For the text-containing cell, return its midpoint in [x, y] coordinate format. 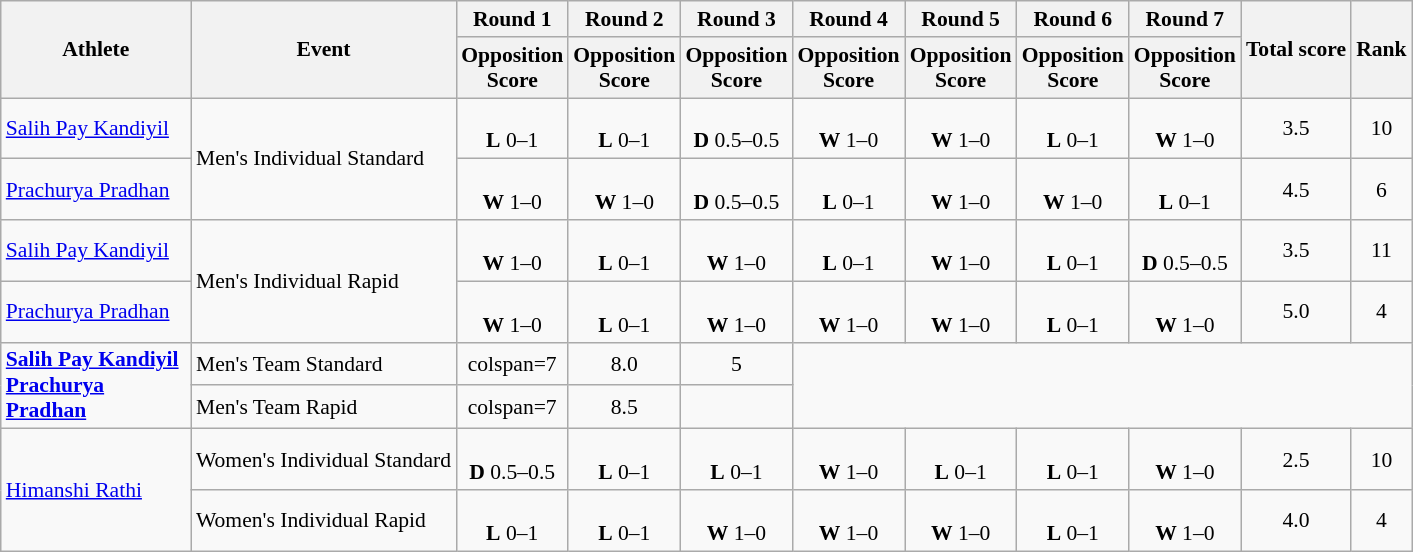
Himanshi Rathi [96, 490]
11 [1382, 250]
Round 6 [1073, 19]
Round 1 [512, 19]
6 [1382, 190]
Men's Team Rapid [324, 408]
Salih Pay KandiyilPrachurya Pradhan [96, 386]
8.5 [624, 408]
Round 2 [624, 19]
Athlete [96, 50]
Men's Individual Standard [324, 159]
5.0 [1296, 312]
Round 3 [736, 19]
Women's Individual Rapid [324, 520]
Men's Individual Rapid [324, 281]
Round 7 [1185, 19]
8.0 [624, 364]
Women's Individual Standard [324, 460]
4.5 [1296, 190]
Total score [1296, 50]
Round 5 [961, 19]
5 [736, 364]
Event [324, 50]
2.5 [1296, 460]
Round 4 [848, 19]
4.0 [1296, 520]
Men's Team Standard [324, 364]
Rank [1382, 50]
